Identify which cell holds the provided text, then report its (X, Y) central coordinate. 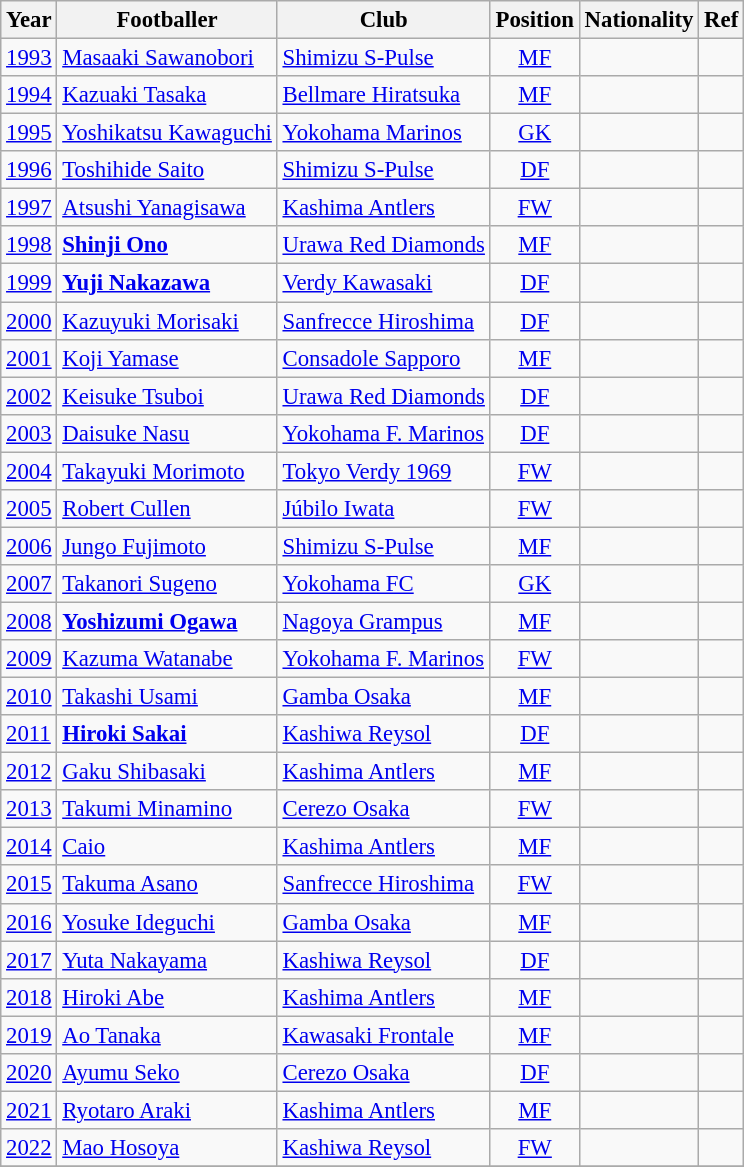
Toshihide Saito (167, 170)
1998 (29, 245)
Tokyo Verdy 1969 (384, 471)
Takumi Minamino (167, 809)
2002 (29, 396)
2022 (29, 1148)
Nationality (638, 20)
2008 (29, 621)
2018 (29, 997)
Takuma Asano (167, 885)
Atsushi Yanagisawa (167, 208)
Ref (722, 20)
Robert Cullen (167, 509)
Caio (167, 847)
Takayuki Morimoto (167, 471)
2011 (29, 734)
1997 (29, 208)
Ao Tanaka (167, 1035)
Yuta Nakayama (167, 960)
Masaaki Sawanobori (167, 58)
Yoshizumi Ogawa (167, 621)
2020 (29, 1073)
2003 (29, 433)
2009 (29, 659)
2014 (29, 847)
Jungo Fujimoto (167, 546)
Yoshikatsu Kawaguchi (167, 133)
2019 (29, 1035)
Daisuke Nasu (167, 433)
Yosuke Ideguchi (167, 922)
Ayumu Seko (167, 1073)
2012 (29, 772)
Hiroki Abe (167, 997)
Kazuyuki Morisaki (167, 321)
2015 (29, 885)
Kawasaki Frontale (384, 1035)
2007 (29, 584)
Takashi Usami (167, 697)
Consadole Sapporo (384, 358)
1999 (29, 283)
Position (534, 20)
Keisuke Tsuboi (167, 396)
Shinji Ono (167, 245)
2000 (29, 321)
2010 (29, 697)
1994 (29, 95)
Gaku Shibasaki (167, 772)
Koji Yamase (167, 358)
Hiroki Sakai (167, 734)
2005 (29, 509)
1993 (29, 58)
Yuji Nakazawa (167, 283)
1996 (29, 170)
2006 (29, 546)
Kazuma Watanabe (167, 659)
2013 (29, 809)
2021 (29, 1110)
2001 (29, 358)
Yokohama FC (384, 584)
1995 (29, 133)
2016 (29, 922)
Bellmare Hiratsuka (384, 95)
2017 (29, 960)
Kazuaki Tasaka (167, 95)
Club (384, 20)
Year (29, 20)
Takanori Sugeno (167, 584)
Verdy Kawasaki (384, 283)
Mao Hosoya (167, 1148)
2004 (29, 471)
Ryotaro Araki (167, 1110)
Júbilo Iwata (384, 509)
Nagoya Grampus (384, 621)
Yokohama Marinos (384, 133)
Footballer (167, 20)
